Search for the cell housing the specified text and yield its (x, y) center coordinate. 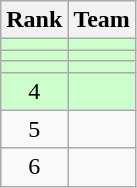
Rank (34, 20)
4 (34, 91)
6 (34, 167)
5 (34, 129)
Team (102, 20)
